Return the [x, y] coordinate for the center point of the cell that contains the specified text.  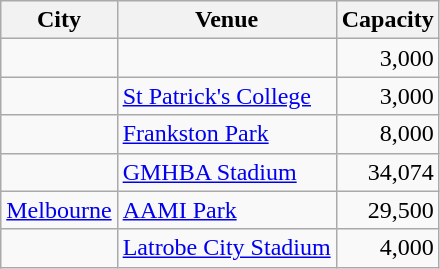
Venue [226, 20]
City [59, 20]
GMHBA Stadium [226, 172]
Capacity [388, 20]
8,000 [388, 134]
29,500 [388, 210]
AAMI Park [226, 210]
Latrobe City Stadium [226, 248]
St Patrick's College [226, 96]
Frankston Park [226, 134]
34,074 [388, 172]
Melbourne [59, 210]
4,000 [388, 248]
